Capture the cell that displays the provided text and extract its (x, y) central coordinate. 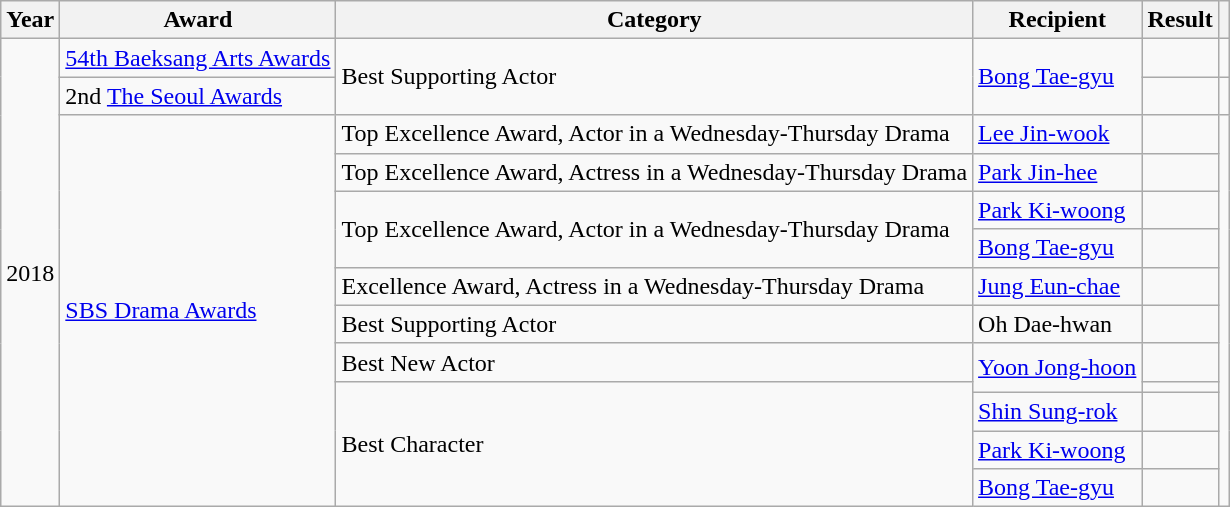
54th Baeksang Arts Awards (198, 58)
2nd The Seoul Awards (198, 96)
Year (30, 20)
Park Jin-hee (1058, 172)
Lee Jin-wook (1058, 134)
SBS Drama Awards (198, 311)
Category (654, 20)
Award (198, 20)
Excellence Award, Actress in a Wednesday-Thursday Drama (654, 286)
Top Excellence Award, Actress in a Wednesday-Thursday Drama (654, 172)
Best Character (654, 444)
Jung Eun-chae (1058, 286)
Recipient (1058, 20)
Shin Sung-rok (1058, 411)
Oh Dae-hwan (1058, 324)
Yoon Jong-hoon (1058, 368)
2018 (30, 273)
Best New Actor (654, 362)
Result (1180, 20)
